Pinpoint the cell where the given text exists, returning its (x, y) midpoint coordinate. 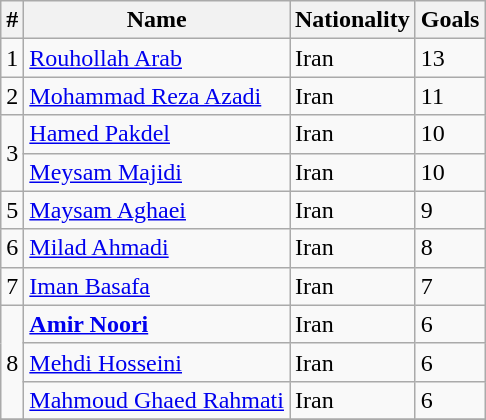
Milad Ahmadi (157, 248)
9 (450, 210)
13 (450, 58)
Rouhollah Arab (157, 58)
3 (12, 153)
Mohammad Reza Azadi (157, 96)
Name (157, 20)
Mahmoud Ghaed Rahmati (157, 400)
Iman Basafa (157, 286)
# (12, 20)
Amir Noori (157, 324)
Mehdi Hosseini (157, 362)
Maysam Aghaei (157, 210)
11 (450, 96)
Nationality (353, 20)
Meysam Majidi (157, 172)
Goals (450, 20)
1 (12, 58)
5 (12, 210)
2 (12, 96)
Hamed Pakdel (157, 134)
